Locate the cell with the specified text and output its [X, Y] center coordinate. 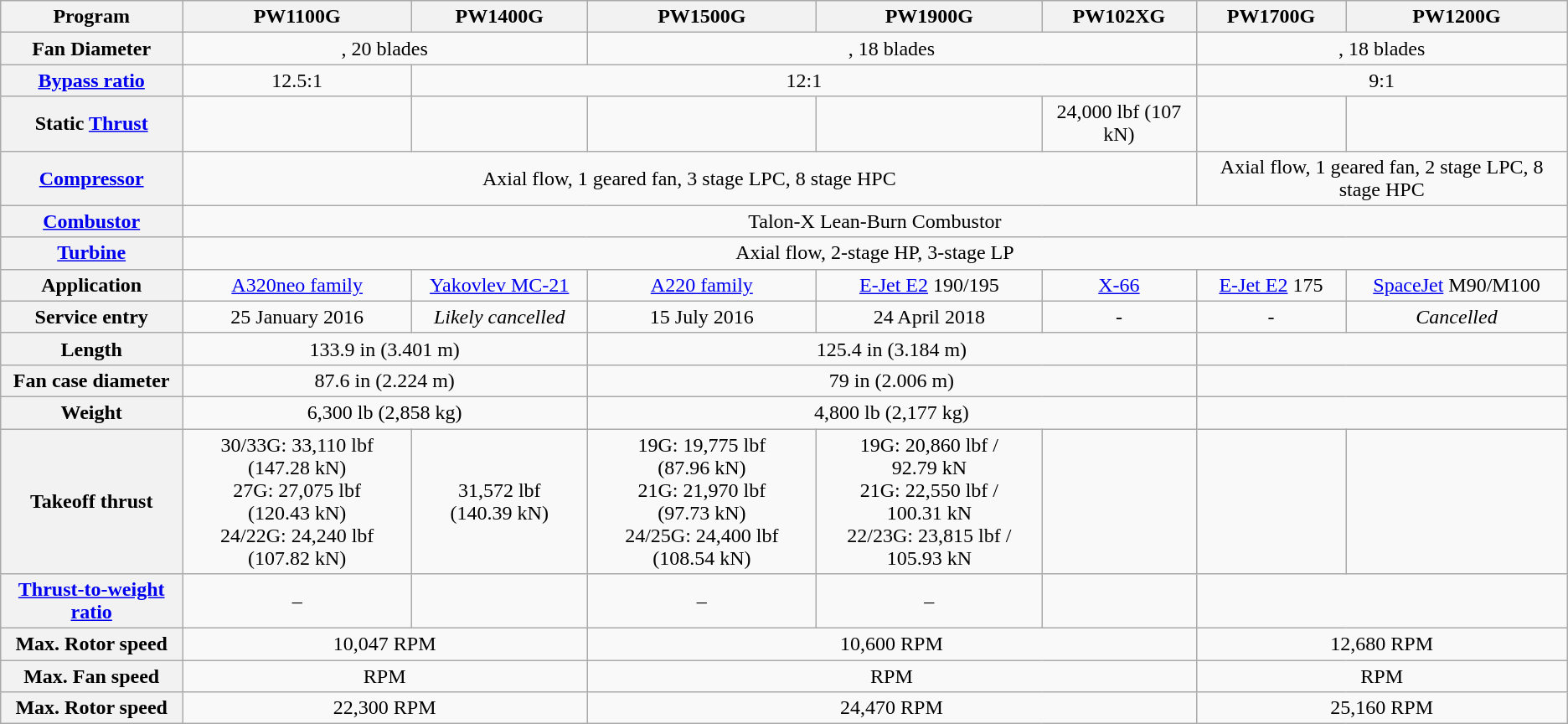
Cancelled [1457, 317]
Likely cancelled [499, 317]
4,800 lb (2,177 kg) [891, 412]
12:1 [804, 80]
Program [92, 17]
10,600 RPM [891, 644]
Takeoff thrust [92, 501]
9:1 [1382, 80]
22,300 RPM [385, 708]
PW1500G [702, 17]
24 April 2018 [930, 317]
Thrust-to-weight ratio [92, 602]
Combustor [92, 221]
79 in (2.006 m) [891, 380]
Max. Fan speed [92, 676]
31,572 lbf (140.39 kN) [499, 501]
PW1100G [297, 17]
PW1200G [1457, 17]
Fan case diameter [92, 380]
Service entry [92, 317]
Weight [92, 412]
A220 family [702, 285]
A320neo family [297, 285]
133.9 in (3.401 m) [385, 349]
, 20 blades [385, 49]
Fan Diameter [92, 49]
PW1700G [1271, 17]
Talon-X Lean-Burn Combustor [875, 221]
PW1400G [499, 17]
Application [92, 285]
Length [92, 349]
Axial flow, 1 geared fan, 2 stage LPC, 8 stage HPC [1382, 178]
PW102XG [1119, 17]
24,000 lbf (107 kN) [1119, 124]
Axial flow, 2-stage HP, 3-stage LP [875, 253]
10,047 RPM [385, 644]
125.4 in (3.184 m) [891, 349]
15 July 2016 [702, 317]
12.5:1 [297, 80]
E-Jet E2 190/195 [930, 285]
X-66 [1119, 285]
25,160 RPM [1382, 708]
Turbine [92, 253]
19G: 20,860 lbf / 92.79 kN21G: 22,550 lbf / 100.31 kN22/23G: 23,815 lbf / 105.93 kN [930, 501]
Static Thrust [92, 124]
6,300 lb (2,858 kg) [385, 412]
24,470 RPM [891, 708]
87.6 in (2.224 m) [385, 380]
Axial flow, 1 geared fan, 3 stage LPC, 8 stage HPC [689, 178]
12,680 RPM [1382, 644]
Yakovlev MC-21 [499, 285]
Compressor [92, 178]
SpaceJet M90/M100 [1457, 285]
Bypass ratio [92, 80]
30/33G: 33,110 lbf (147.28 kN)27G: 27,075 lbf (120.43 kN)24/22G: 24,240 lbf (107.82 kN) [297, 501]
25 January 2016 [297, 317]
19G: 19,775 lbf (87.96 kN)21G: 21,970 lbf (97.73 kN)24/25G: 24,400 lbf (108.54 kN) [702, 501]
E-Jet E2 175 [1271, 285]
PW1900G [930, 17]
